Locate the cell with the specified text and output its (x, y) center coordinate. 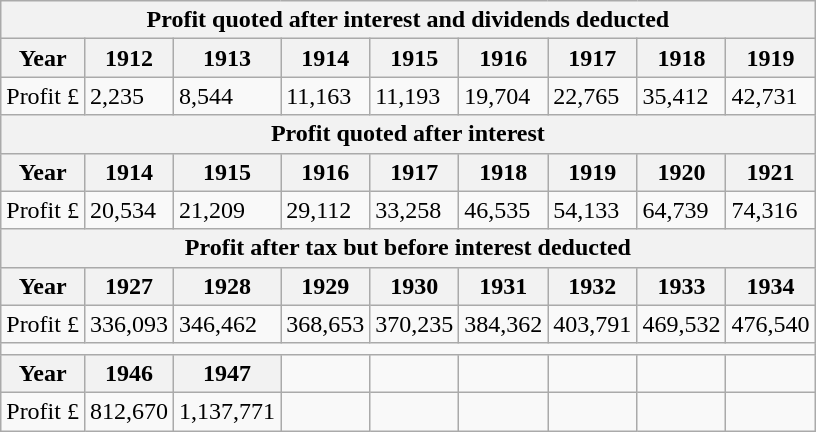
368,653 (326, 324)
42,731 (770, 96)
1,137,771 (228, 411)
1930 (414, 286)
1934 (770, 286)
19,704 (504, 96)
29,112 (326, 210)
54,133 (592, 210)
11,163 (326, 96)
1946 (128, 373)
Profit after tax but before interest deducted (408, 248)
812,670 (128, 411)
35,412 (682, 96)
11,193 (414, 96)
403,791 (592, 324)
1929 (326, 286)
1913 (228, 58)
384,362 (504, 324)
74,316 (770, 210)
64,739 (682, 210)
22,765 (592, 96)
370,235 (414, 324)
20,534 (128, 210)
1920 (682, 172)
1927 (128, 286)
1932 (592, 286)
1947 (228, 373)
1931 (504, 286)
1912 (128, 58)
Profit quoted after interest (408, 134)
1921 (770, 172)
46,535 (504, 210)
469,532 (682, 324)
336,093 (128, 324)
1928 (228, 286)
1933 (682, 286)
21,209 (228, 210)
Profit quoted after interest and dividends deducted (408, 20)
2,235 (128, 96)
476,540 (770, 324)
33,258 (414, 210)
8,544 (228, 96)
346,462 (228, 324)
